Pinpoint the cell where the given text exists, returning its (X, Y) midpoint coordinate. 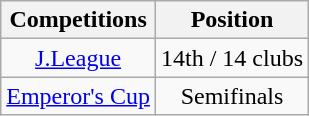
Semifinals (232, 96)
Emperor's Cup (78, 96)
Position (232, 20)
Competitions (78, 20)
J.League (78, 58)
14th / 14 clubs (232, 58)
